Provide the (x, y) coordinate of the cell's center where the given text is located.  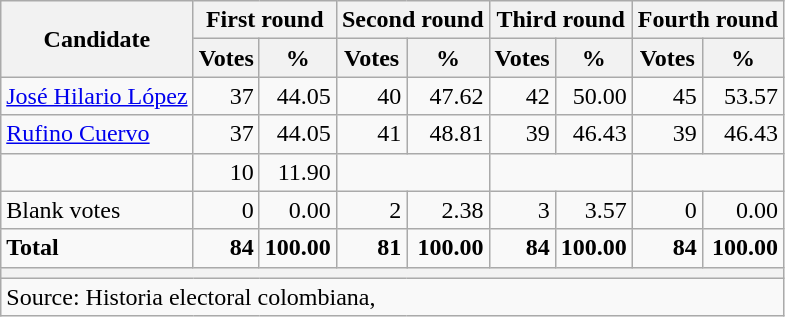
Third round (560, 20)
Rufino Cuervo (97, 134)
53.57 (742, 96)
47.62 (448, 96)
41 (372, 134)
11.90 (298, 172)
42 (522, 96)
3 (522, 210)
81 (372, 248)
2 (372, 210)
3.57 (594, 210)
Source: Historia electoral colombiana, (392, 297)
45 (667, 96)
50.00 (594, 96)
10 (226, 172)
Blank votes (97, 210)
Total (97, 248)
Candidate (97, 39)
Fourth round (708, 20)
48.81 (448, 134)
2.38 (448, 210)
First round (264, 20)
40 (372, 96)
José Hilario López (97, 96)
Second round (412, 20)
